Capture the cell that displays the provided text and extract its [x, y] central coordinate. 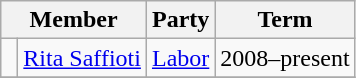
Term [285, 20]
Member [74, 20]
2008–present [285, 58]
Rita Saffioti [82, 58]
Party [180, 20]
Labor [180, 58]
